Find where the given text appears and provide that cell's center as [X, Y] coordinate. 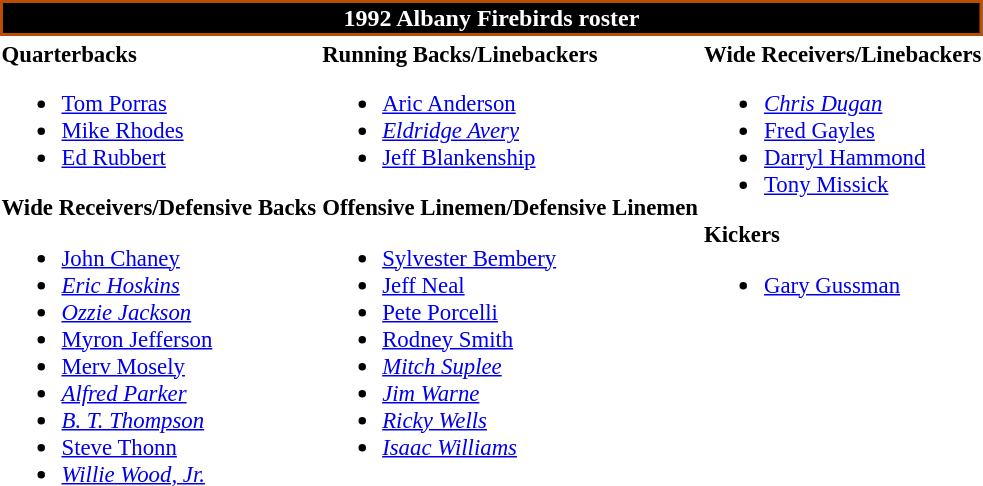
1992 Albany Firebirds roster [492, 18]
